Provide the (x, y) coordinate of the cell's center where the given text is located.  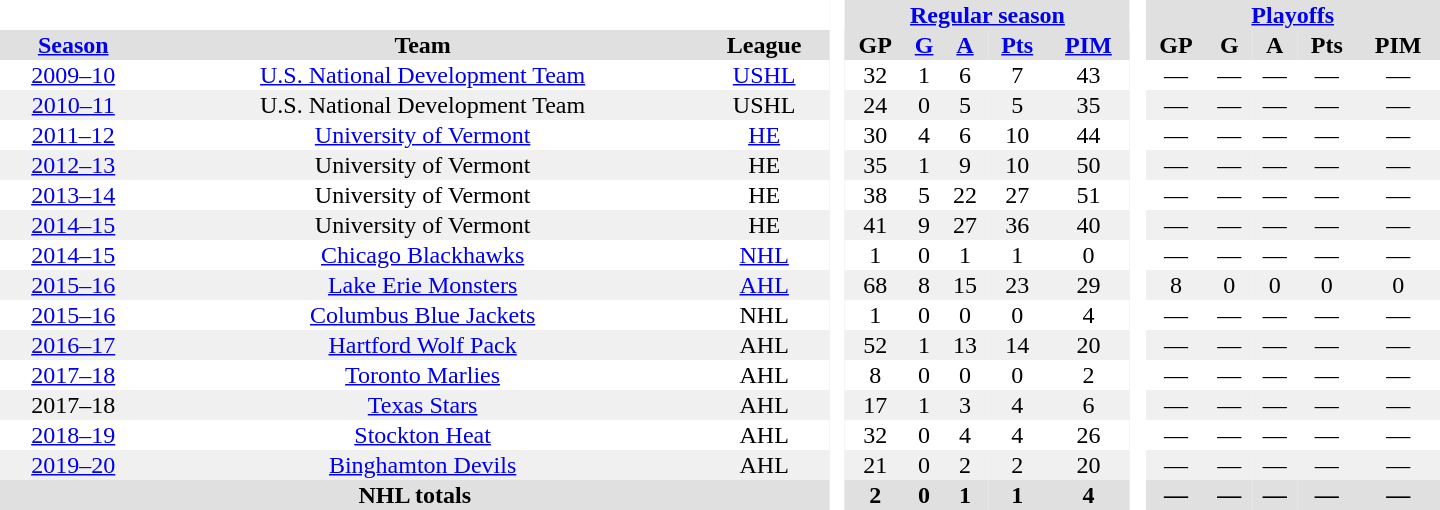
24 (876, 105)
41 (876, 225)
36 (1018, 225)
Regular season (988, 15)
17 (876, 405)
44 (1089, 135)
7 (1018, 75)
51 (1089, 195)
23 (1018, 285)
26 (1089, 435)
Stockton Heat (422, 435)
Chicago Blackhawks (422, 255)
52 (876, 345)
Season (73, 45)
3 (964, 405)
40 (1089, 225)
2016–17 (73, 345)
21 (876, 465)
2019–20 (73, 465)
Texas Stars (422, 405)
2012–13 (73, 165)
68 (876, 285)
Team (422, 45)
Hartford Wolf Pack (422, 345)
NHL totals (415, 495)
2010–11 (73, 105)
43 (1089, 75)
22 (964, 195)
50 (1089, 165)
29 (1089, 285)
League (764, 45)
2009–10 (73, 75)
30 (876, 135)
2018–19 (73, 435)
14 (1018, 345)
Playoffs (1292, 15)
Lake Erie Monsters (422, 285)
38 (876, 195)
Binghamton Devils (422, 465)
15 (964, 285)
13 (964, 345)
Columbus Blue Jackets (422, 315)
2013–14 (73, 195)
Toronto Marlies (422, 375)
2011–12 (73, 135)
